Provide the (X, Y) coordinate of the cell's center where the given text is located.  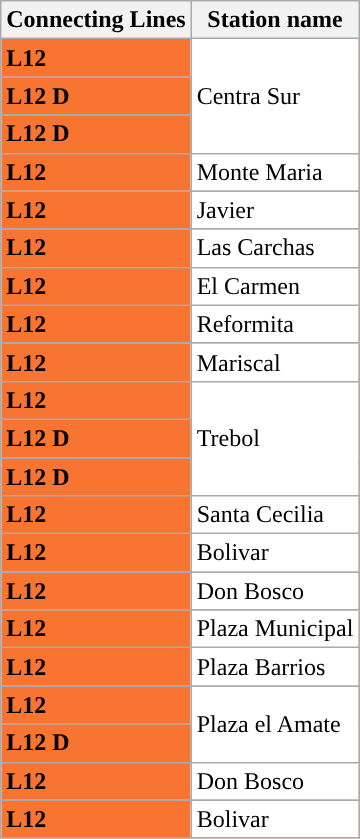
Monte Maria (275, 172)
Centra Sur (275, 96)
Reformita (275, 324)
Mariscal (275, 362)
Las Carchas (275, 248)
Javier (275, 210)
Santa Cecilia (275, 515)
Trebol (275, 438)
Station name (275, 20)
Plaza Municipal (275, 629)
El Carmen (275, 286)
Plaza Barrios (275, 667)
Connecting Lines (96, 20)
Plaza el Amate (275, 724)
